Scan for the cell matching the given text and deliver its (X, Y) coordinate at center. 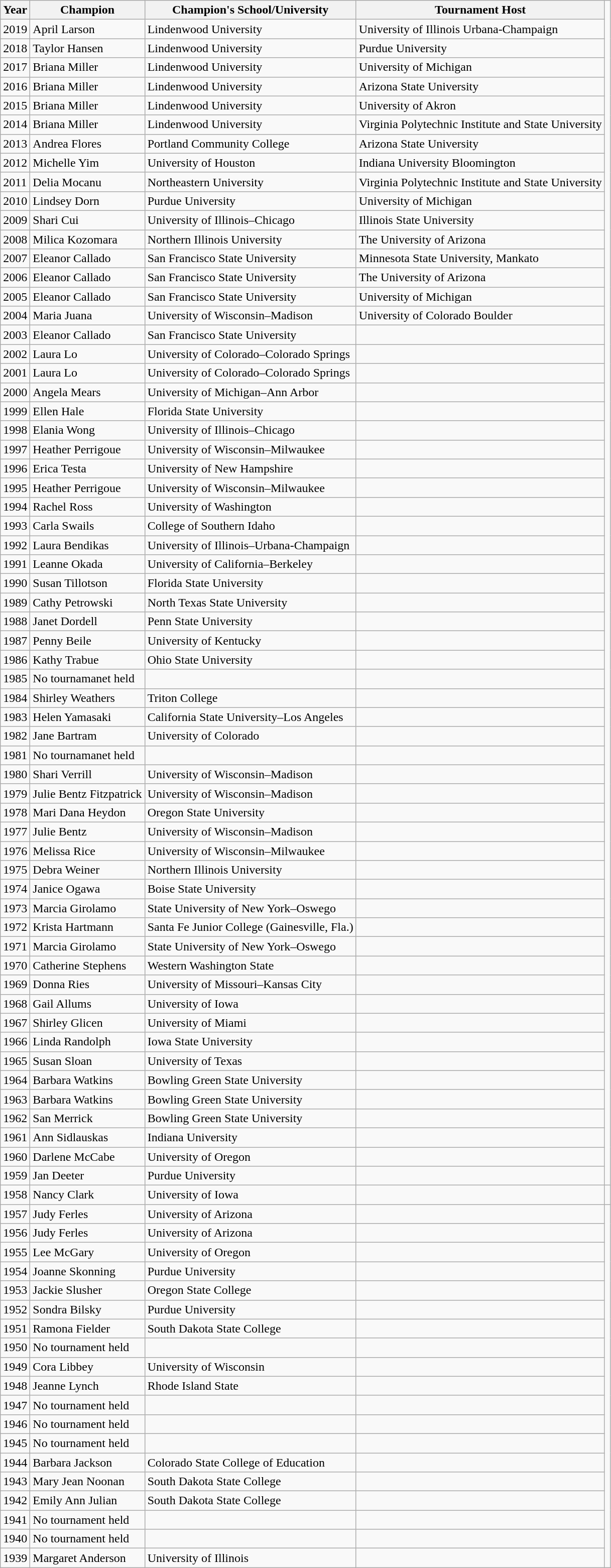
Jackie Slusher (87, 1290)
2013 (15, 144)
1979 (15, 793)
University of Illinois (250, 1558)
1956 (15, 1233)
Krista Hartmann (87, 927)
2010 (15, 201)
Michelle Yim (87, 163)
Lindsey Dorn (87, 201)
University of Akron (480, 105)
Minnesota State University, Mankato (480, 259)
Iowa State University (250, 1042)
1967 (15, 1023)
University of New Hampshire (250, 468)
1989 (15, 602)
Erica Testa (87, 468)
Tournament Host (480, 10)
University of Michigan–Ann Arbor (250, 392)
Emily Ann Julian (87, 1501)
1954 (15, 1271)
Gail Allums (87, 1004)
Lee McGary (87, 1252)
Leanne Okada (87, 564)
1992 (15, 545)
Jan Deeter (87, 1176)
Ramona Fielder (87, 1329)
Rachel Ross (87, 507)
University of Colorado (250, 736)
1942 (15, 1501)
Laura Bendikas (87, 545)
Angela Mears (87, 392)
Cathy Petrowski (87, 602)
2007 (15, 259)
1968 (15, 1004)
Delia Mocanu (87, 182)
2018 (15, 48)
1940 (15, 1539)
April Larson (87, 29)
2004 (15, 316)
California State University–Los Angeles (250, 717)
Joanne Skonning (87, 1271)
University of Illinois–Urbana-Champaign (250, 545)
1950 (15, 1348)
Susan Tillotson (87, 583)
Shari Verrill (87, 774)
1947 (15, 1405)
2017 (15, 67)
University of California–Berkeley (250, 564)
Shirley Weathers (87, 698)
1980 (15, 774)
Julie Bentz Fitzpatrick (87, 793)
1972 (15, 927)
University of Wisconsin (250, 1367)
2008 (15, 239)
2015 (15, 105)
1995 (15, 488)
Year (15, 10)
1964 (15, 1080)
1955 (15, 1252)
1981 (15, 755)
Julie Bentz (87, 831)
1976 (15, 851)
1958 (15, 1195)
1959 (15, 1176)
1963 (15, 1099)
2006 (15, 278)
1999 (15, 411)
Susan Sloan (87, 1061)
Boise State University (250, 889)
Taylor Hansen (87, 48)
University of Kentucky (250, 641)
Cora Libbey (87, 1367)
Ann Sidlauskas (87, 1137)
1961 (15, 1137)
Helen Yamasaki (87, 717)
1970 (15, 966)
Jeanne Lynch (87, 1386)
Santa Fe Junior College (Gainesville, Fla.) (250, 927)
1993 (15, 526)
Triton College (250, 698)
Portland Community College (250, 144)
Elania Wong (87, 430)
1944 (15, 1463)
Mari Dana Heydon (87, 812)
Illinois State University (480, 220)
1945 (15, 1443)
Champion (87, 10)
Indiana University (250, 1137)
1939 (15, 1558)
1998 (15, 430)
1991 (15, 564)
Barbara Jackson (87, 1463)
2019 (15, 29)
University of Washington (250, 507)
1941 (15, 1520)
Milica Kozomara (87, 239)
1952 (15, 1309)
Oregon State College (250, 1290)
Debra Weiner (87, 870)
University of Colorado Boulder (480, 316)
1997 (15, 449)
San Merrick (87, 1118)
Maria Juana (87, 316)
2002 (15, 354)
Sondra Bilsky (87, 1309)
Shirley Glicen (87, 1023)
1971 (15, 946)
1946 (15, 1424)
1951 (15, 1329)
1987 (15, 641)
1948 (15, 1386)
Western Washington State (250, 966)
Shari Cui (87, 220)
Melissa Rice (87, 851)
Jane Bartram (87, 736)
Carla Swails (87, 526)
1962 (15, 1118)
1943 (15, 1482)
2016 (15, 86)
1994 (15, 507)
1983 (15, 717)
Oregon State University (250, 812)
2012 (15, 163)
1975 (15, 870)
2001 (15, 373)
1966 (15, 1042)
University of Texas (250, 1061)
Janice Ogawa (87, 889)
2009 (15, 220)
Kathy Trabue (87, 660)
1969 (15, 985)
Indiana University Bloomington (480, 163)
Rhode Island State (250, 1386)
1977 (15, 831)
University of Houston (250, 163)
1996 (15, 468)
University of Missouri–Kansas City (250, 985)
Colorado State College of Education (250, 1463)
1957 (15, 1214)
Margaret Anderson (87, 1558)
Ohio State University (250, 660)
Mary Jean Noonan (87, 1482)
University of Illinois Urbana-Champaign (480, 29)
Champion's School/University (250, 10)
1986 (15, 660)
Penny Beile (87, 641)
Janet Dordell (87, 622)
1978 (15, 812)
Andrea Flores (87, 144)
North Texas State University (250, 602)
2011 (15, 182)
Catherine Stephens (87, 966)
1990 (15, 583)
1985 (15, 679)
1965 (15, 1061)
1988 (15, 622)
University of Miami (250, 1023)
2003 (15, 335)
Northeastern University (250, 182)
2005 (15, 297)
1982 (15, 736)
1949 (15, 1367)
1974 (15, 889)
Ellen Hale (87, 411)
Nancy Clark (87, 1195)
1953 (15, 1290)
Penn State University (250, 622)
1984 (15, 698)
Linda Randolph (87, 1042)
College of Southern Idaho (250, 526)
1960 (15, 1156)
Darlene McCabe (87, 1156)
Donna Ries (87, 985)
2000 (15, 392)
1973 (15, 908)
2014 (15, 125)
